Scan for the cell matching the given text and deliver its [x, y] coordinate at center. 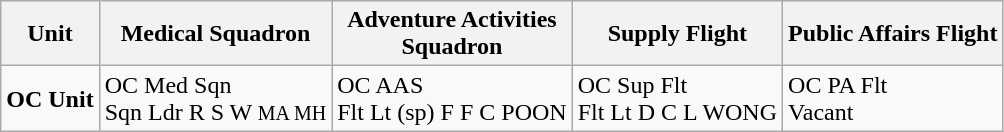
Medical Squadron [216, 34]
Unit [50, 34]
OC Unit [50, 98]
OC PA FltVacant [893, 98]
Supply Flight [677, 34]
OC Sup FltFlt Lt D C L WONG [677, 98]
Public Affairs Flight [893, 34]
Adventure ActivitiesSquadron [452, 34]
OC Med SqnSqn Ldr R S W MA MH [216, 98]
OC AASFlt Lt (sp) F F C POON [452, 98]
